Determine the [X, Y] coordinate at the center of the cell enclosing the given text.  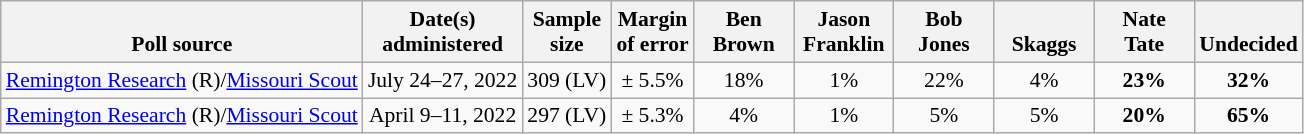
July 24–27, 2022 [442, 80]
± 5.3% [652, 116]
22% [944, 80]
NateTate [1144, 32]
Marginof error [652, 32]
April 9–11, 2022 [442, 116]
65% [1248, 116]
Date(s)administered [442, 32]
297 (LV) [566, 116]
JasonFranklin [844, 32]
Samplesize [566, 32]
18% [744, 80]
BenBrown [744, 32]
Poll source [182, 32]
± 5.5% [652, 80]
BobJones [944, 32]
23% [1144, 80]
Skaggs [1044, 32]
309 (LV) [566, 80]
Undecided [1248, 32]
20% [1144, 116]
32% [1248, 80]
